Provide the (X, Y) coordinate of the cell's center where the given text is located.  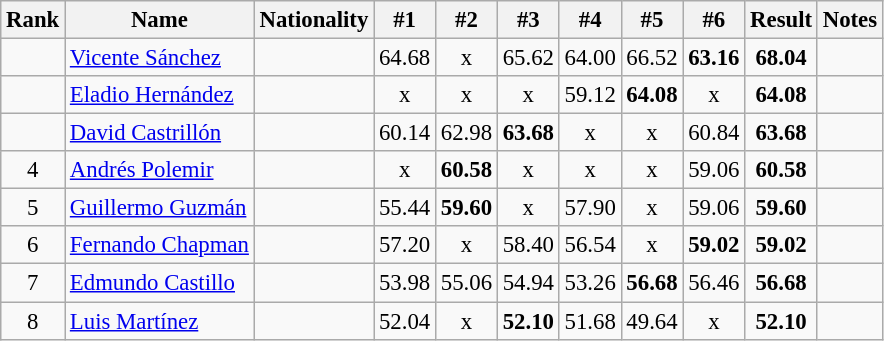
Luis Martínez (160, 321)
#5 (652, 20)
57.90 (590, 208)
64.00 (590, 58)
54.94 (528, 283)
6 (33, 245)
7 (33, 283)
52.04 (405, 321)
#2 (467, 20)
56.46 (714, 283)
53.98 (405, 283)
Andrés Polemir (160, 170)
Name (160, 20)
60.84 (714, 133)
60.14 (405, 133)
49.64 (652, 321)
56.54 (590, 245)
66.52 (652, 58)
4 (33, 170)
#3 (528, 20)
51.68 (590, 321)
63.16 (714, 58)
Fernando Chapman (160, 245)
Rank (33, 20)
8 (33, 321)
#6 (714, 20)
Guillermo Guzmán (160, 208)
65.62 (528, 58)
55.44 (405, 208)
#4 (590, 20)
58.40 (528, 245)
Vicente Sánchez (160, 58)
64.68 (405, 58)
55.06 (467, 283)
Notes (850, 20)
Eladio Hernández (160, 95)
53.26 (590, 283)
62.98 (467, 133)
57.20 (405, 245)
59.12 (590, 95)
68.04 (782, 58)
Nationality (314, 20)
Result (782, 20)
5 (33, 208)
#1 (405, 20)
David Castrillón (160, 133)
Edmundo Castillo (160, 283)
